Locate the cell with the specified text and output its (x, y) center coordinate. 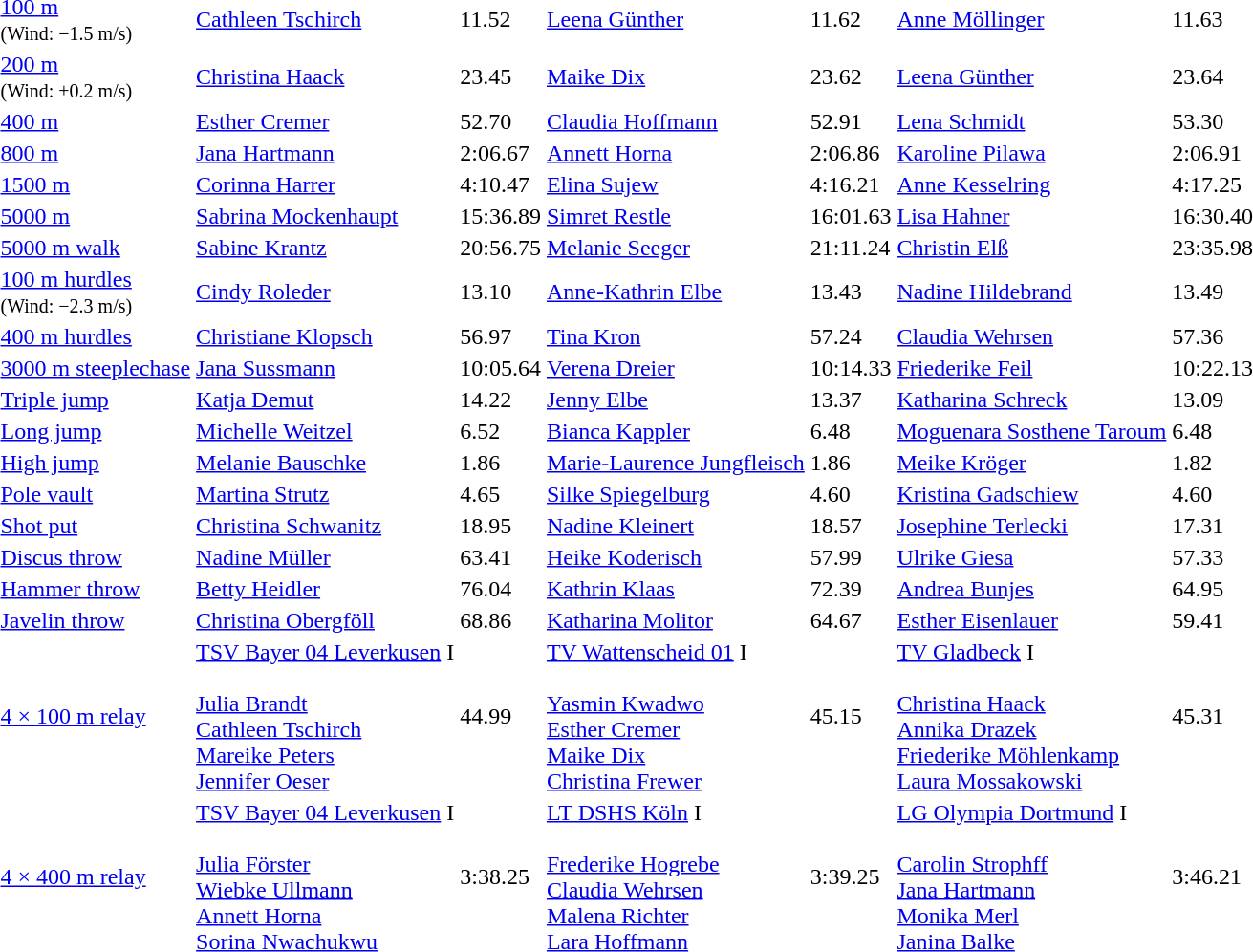
Lena Schmidt (1032, 121)
Cindy Roleder (325, 292)
Heike Koderisch (675, 557)
57.99 (851, 557)
57.24 (851, 336)
Verena Dreier (675, 368)
Nadine Hildebrand (1032, 292)
Meike Kröger (1032, 463)
13.10 (501, 292)
18.95 (501, 526)
Esther Cremer (325, 121)
Christina Haack (325, 76)
14.22 (501, 400)
Corinna Harrer (325, 184)
Jenny Elbe (675, 400)
15:36.89 (501, 216)
21:11.24 (851, 248)
Jana Hartmann (325, 153)
Andrea Bunjes (1032, 589)
Claudia Wehrsen (1032, 336)
Nadine Kleinert (675, 526)
20:56.75 (501, 248)
56.97 (501, 336)
Katharina Molitor (675, 620)
Annett Horna (675, 153)
Josephine Terlecki (1032, 526)
72.39 (851, 589)
Karoline Pilawa (1032, 153)
Friederike Feil (1032, 368)
Martina Strutz (325, 494)
4:16.21 (851, 184)
Esther Eisenlauer (1032, 620)
Sabrina Mockenhaupt (325, 216)
10:14.33 (851, 368)
13.43 (851, 292)
76.04 (501, 589)
Leena Günther (1032, 76)
6.48 (851, 431)
44.99 (501, 717)
Silke Spiegelburg (675, 494)
Katharina Schreck (1032, 400)
Christina Schwanitz (325, 526)
Sabine Krantz (325, 248)
Anne-Kathrin Elbe (675, 292)
52.91 (851, 121)
Kristina Gadschiew (1032, 494)
Michelle Weitzel (325, 431)
23.45 (501, 76)
Betty Heidler (325, 589)
Katja Demut (325, 400)
Nadine Müller (325, 557)
23.62 (851, 76)
TV Gladbeck I Christina Haack Annika Drazek Friederike Möhlenkamp Laura Mossakowski (1032, 717)
64.67 (851, 620)
Maike Dix (675, 76)
Moguenara Sosthene Taroum (1032, 431)
13.37 (851, 400)
Lisa Hahner (1032, 216)
63.41 (501, 557)
Melanie Seeger (675, 248)
Christin Elß (1032, 248)
2:06.86 (851, 153)
4:10.47 (501, 184)
Bianca Kappler (675, 431)
52.70 (501, 121)
Christina Obergföll (325, 620)
45.15 (851, 717)
Tina Kron (675, 336)
18.57 (851, 526)
Jana Sussmann (325, 368)
TSV Bayer 04 Leverkusen I Julia Brandt Cathleen Tschirch Mareike Peters Jennifer Oeser (325, 717)
Anne Kesselring (1032, 184)
Kathrin Klaas (675, 589)
Marie-Laurence Jungfleisch (675, 463)
68.86 (501, 620)
Melanie Bauschke (325, 463)
4.60 (851, 494)
TV Wattenscheid 01 I Yasmin Kwadwo Esther Cremer Maike Dix Christina Frewer (675, 717)
Claudia Hoffmann (675, 121)
4.65 (501, 494)
Christiane Klopsch (325, 336)
2:06.67 (501, 153)
Ulrike Giesa (1032, 557)
6.52 (501, 431)
Elina Sujew (675, 184)
16:01.63 (851, 216)
Simret Restle (675, 216)
10:05.64 (501, 368)
